Scan for the cell matching the given text and deliver its [x, y] coordinate at center. 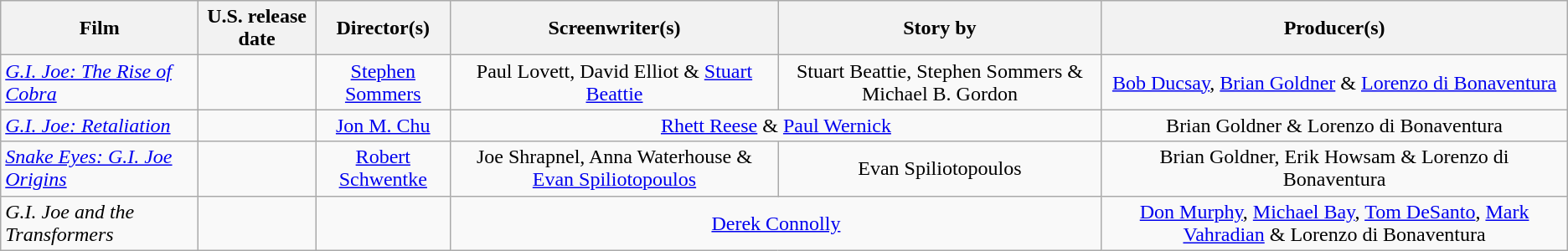
Derek Connolly [776, 223]
Film [100, 28]
Snake Eyes: G.I. Joe Origins [100, 169]
G.I. Joe: Retaliation [100, 125]
Stuart Beattie, Stephen Sommers & Michael B. Gordon [940, 82]
Rhett Reese & Paul Wernick [776, 125]
Don Murphy, Michael Bay, Tom DeSanto, Mark Vahradian & Lorenzo di Bonaventura [1334, 223]
Director(s) [384, 28]
Jon M. Chu [384, 125]
Brian Goldner & Lorenzo di Bonaventura [1334, 125]
G.I. Joe: The Rise of Cobra [100, 82]
Brian Goldner, Erik Howsam & Lorenzo di Bonaventura [1334, 169]
Paul Lovett, David Elliot & Stuart Beattie [615, 82]
U.S. release date [257, 28]
Story by [940, 28]
Bob Ducsay, Brian Goldner & Lorenzo di Bonaventura [1334, 82]
Producer(s) [1334, 28]
Stephen Sommers [384, 82]
Evan Spiliotopoulos [940, 169]
Screenwriter(s) [615, 28]
G.I. Joe and the Transformers [100, 223]
Joe Shrapnel, Anna Waterhouse & Evan Spiliotopoulos [615, 169]
Robert Schwentke [384, 169]
